Find where the given text appears and provide that cell's center as (X, Y) coordinate. 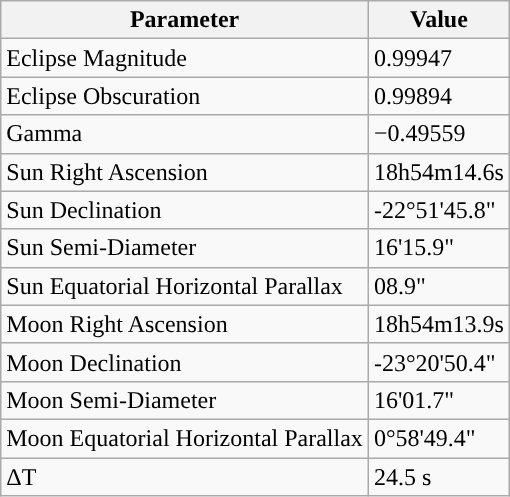
Sun Right Ascension (185, 172)
ΔT (185, 477)
Sun Declination (185, 210)
24.5 s (438, 477)
08.9" (438, 286)
Value (438, 20)
Moon Declination (185, 362)
Gamma (185, 134)
18h54m14.6s (438, 172)
0.99894 (438, 96)
16'15.9" (438, 248)
Moon Equatorial Horizontal Parallax (185, 438)
Sun Equatorial Horizontal Parallax (185, 286)
Moon Right Ascension (185, 324)
16'01.7" (438, 400)
0.99947 (438, 58)
Sun Semi-Diameter (185, 248)
−0.49559 (438, 134)
18h54m13.9s (438, 324)
Eclipse Obscuration (185, 96)
-23°20'50.4" (438, 362)
Parameter (185, 20)
Moon Semi-Diameter (185, 400)
0°58'49.4" (438, 438)
Eclipse Magnitude (185, 58)
-22°51'45.8" (438, 210)
